Pinpoint the cell where the given text exists, returning its (X, Y) midpoint coordinate. 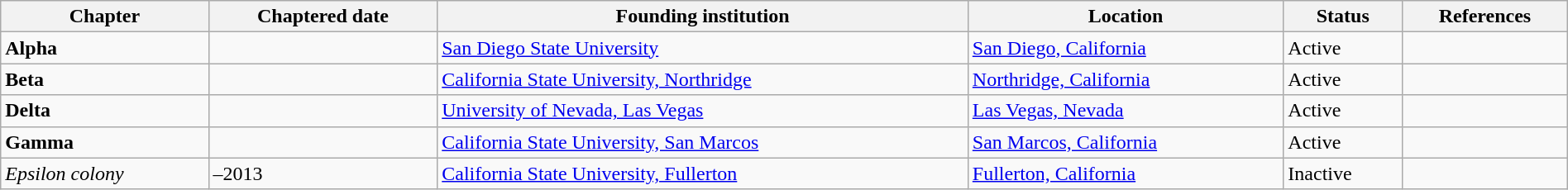
Status (1343, 17)
California State University, San Marcos (703, 142)
University of Nevada, Las Vegas (703, 111)
Alpha (104, 48)
San Diego, California (1126, 48)
Chaptered date (323, 17)
San Marcos, California (1126, 142)
Inactive (1343, 173)
Location (1126, 17)
Beta (104, 79)
Delta (104, 111)
Northridge, California (1126, 79)
Gamma (104, 142)
Founding institution (703, 17)
California State University, Northridge (703, 79)
Las Vegas, Nevada (1126, 111)
Fullerton, California (1126, 173)
California State University, Fullerton (703, 173)
References (1485, 17)
Epsilon colony (104, 173)
San Diego State University (703, 48)
–2013 (323, 173)
Chapter (104, 17)
